Find where the given text appears and provide that cell's center as (X, Y) coordinate. 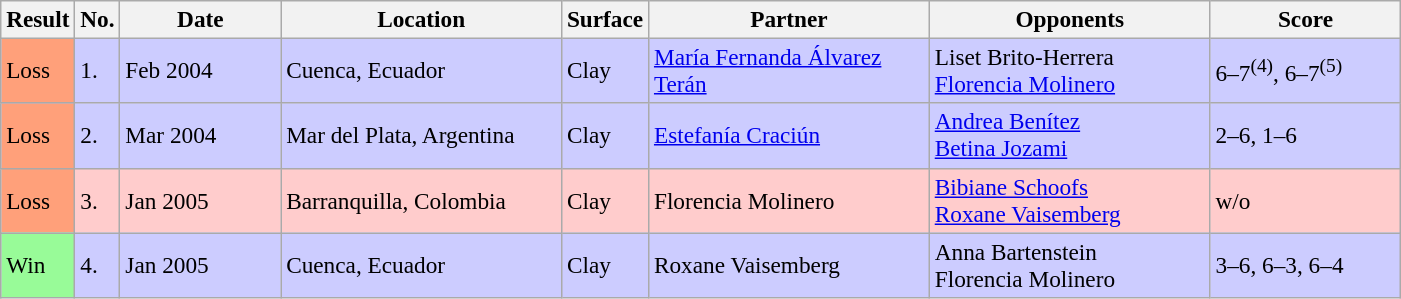
4. (98, 264)
Score (1306, 19)
Mar 2004 (200, 136)
Bibiane Schoofs Roxane Vaisemberg (1070, 200)
1. (98, 70)
Feb 2004 (200, 70)
3. (98, 200)
2–6, 1–6 (1306, 136)
María Fernanda Álvarez Terán (790, 70)
Florencia Molinero (790, 200)
Andrea Benítez Betina Jozami (1070, 136)
Mar del Plata, Argentina (422, 136)
2. (98, 136)
Liset Brito-Herrera Florencia Molinero (1070, 70)
w/o (1306, 200)
Location (422, 19)
6–7(4), 6–7(5) (1306, 70)
Win (38, 264)
Opponents (1070, 19)
Anna Bartenstein Florencia Molinero (1070, 264)
Result (38, 19)
Surface (606, 19)
3–6, 6–3, 6–4 (1306, 264)
Estefanía Craciún (790, 136)
No. (98, 19)
Roxane Vaisemberg (790, 264)
Date (200, 19)
Partner (790, 19)
Barranquilla, Colombia (422, 200)
